Extract the (x, y) coordinate from the center of the cell holding the provided text.  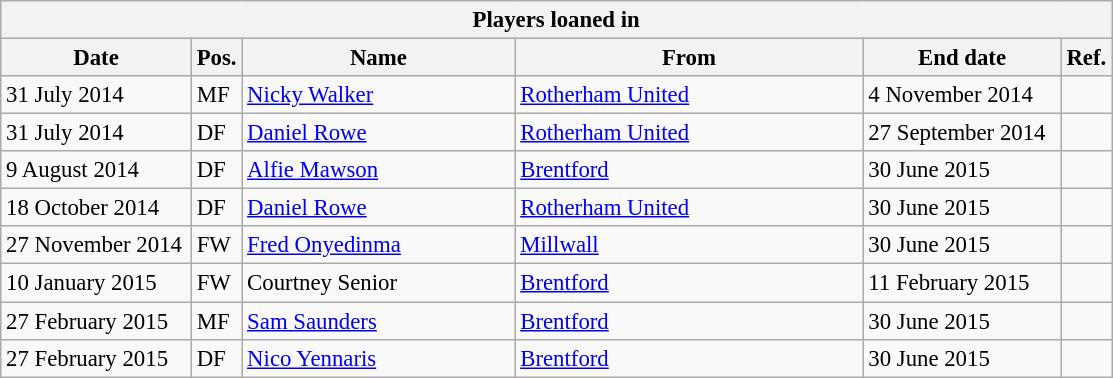
Alfie Mawson (378, 170)
11 February 2015 (962, 283)
4 November 2014 (962, 95)
Players loaned in (556, 20)
10 January 2015 (96, 283)
27 September 2014 (962, 133)
From (689, 58)
Fred Onyedinma (378, 245)
Courtney Senior (378, 283)
Date (96, 58)
Millwall (689, 245)
Nico Yennaris (378, 358)
Nicky Walker (378, 95)
Name (378, 58)
Sam Saunders (378, 321)
27 November 2014 (96, 245)
Pos. (216, 58)
Ref. (1086, 58)
9 August 2014 (96, 170)
18 October 2014 (96, 208)
End date (962, 58)
